For the text-containing cell, return its midpoint in (X, Y) coordinate format. 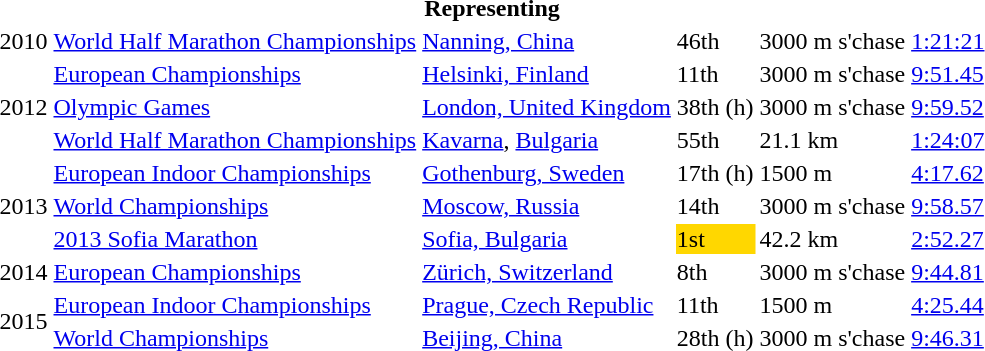
46th (715, 41)
42.2 km (832, 239)
Zürich, Switzerland (547, 272)
55th (715, 140)
Nanning, China (547, 41)
Helsinki, Finland (547, 74)
8th (715, 272)
1st (715, 239)
21.1 km (832, 140)
17th (h) (715, 173)
38th (h) (715, 107)
London, United Kingdom (547, 107)
14th (715, 206)
Prague, Czech Republic (547, 305)
Moscow, Russia (547, 206)
Gothenburg, Sweden (547, 173)
2013 Sofia Marathon (235, 239)
Olympic Games (235, 107)
World Championships (235, 206)
Sofia, Bulgaria (547, 239)
Kavarna, Bulgaria (547, 140)
